Determine the [X, Y] coordinate at the center of the cell enclosing the given text.  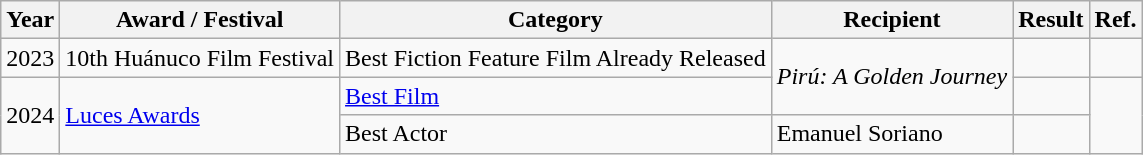
2024 [30, 115]
10th Huánuco Film Festival [200, 58]
Result [1051, 20]
Best Fiction Feature Film Already Released [556, 58]
Luces Awards [200, 115]
Award / Festival [200, 20]
Emanuel Soriano [892, 134]
Year [30, 20]
Category [556, 20]
Best Actor [556, 134]
Ref. [1116, 20]
2023 [30, 58]
Best Film [556, 96]
Pirú: A Golden Journey [892, 77]
Recipient [892, 20]
